Extract the [x, y] coordinate from the center of the cell holding the provided text.  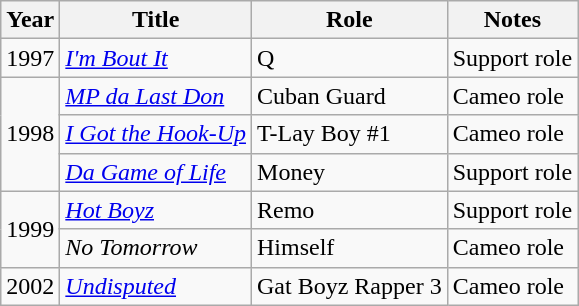
T-Lay Boy #1 [350, 134]
Year [30, 20]
No Tomorrow [156, 248]
I'm Bout It [156, 58]
Notes [512, 20]
Remo [350, 210]
Gat Boyz Rapper 3 [350, 286]
Himself [350, 248]
MP da Last Don [156, 96]
Role [350, 20]
Da Game of Life [156, 172]
Q [350, 58]
1997 [30, 58]
Hot Boyz [156, 210]
2002 [30, 286]
Title [156, 20]
I Got the Hook-Up [156, 134]
1998 [30, 134]
Cuban Guard [350, 96]
Undisputed [156, 286]
Money [350, 172]
1999 [30, 229]
